Provide the (x, y) coordinate of the cell's center where the given text is located.  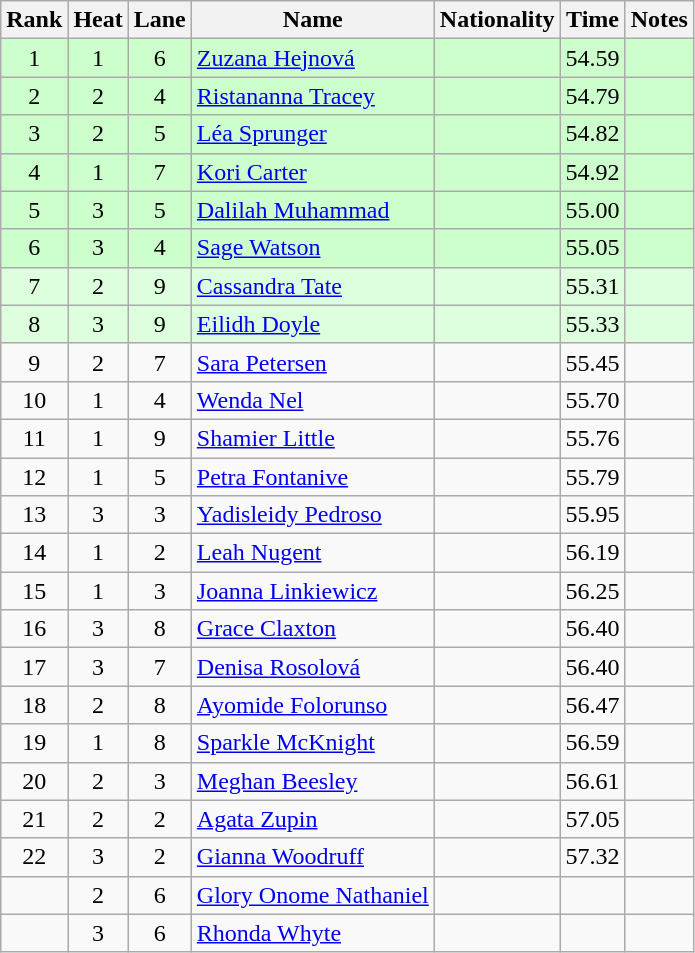
Shamier Little (312, 438)
55.79 (592, 477)
Denisa Rosolová (312, 667)
Ristananna Tracey (312, 96)
55.05 (592, 248)
Joanna Linkiewicz (312, 591)
13 (34, 515)
Sparkle McKnight (312, 743)
56.61 (592, 781)
56.47 (592, 705)
Sara Petersen (312, 362)
17 (34, 667)
Eilidh Doyle (312, 324)
54.92 (592, 172)
Heat (98, 20)
Léa Sprunger (312, 134)
55.00 (592, 210)
Gianna Woodruff (312, 857)
57.32 (592, 857)
Time (592, 20)
56.25 (592, 591)
20 (34, 781)
55.33 (592, 324)
12 (34, 477)
Petra Fontanive (312, 477)
Nationality (497, 20)
54.82 (592, 134)
Zuzana Hejnová (312, 58)
Rhonda Whyte (312, 933)
Wenda Nel (312, 400)
21 (34, 819)
16 (34, 629)
Kori Carter (312, 172)
Cassandra Tate (312, 286)
55.31 (592, 286)
55.70 (592, 400)
14 (34, 553)
11 (34, 438)
15 (34, 591)
55.76 (592, 438)
Lane (160, 20)
56.59 (592, 743)
55.45 (592, 362)
Name (312, 20)
Agata Zupin (312, 819)
Grace Claxton (312, 629)
55.95 (592, 515)
54.79 (592, 96)
Dalilah Muhammad (312, 210)
Notes (659, 20)
10 (34, 400)
Sage Watson (312, 248)
56.19 (592, 553)
54.59 (592, 58)
Ayomide Folorunso (312, 705)
Glory Onome Nathaniel (312, 895)
Leah Nugent (312, 553)
18 (34, 705)
57.05 (592, 819)
Rank (34, 20)
22 (34, 857)
Yadisleidy Pedroso (312, 515)
19 (34, 743)
Meghan Beesley (312, 781)
